Extract the (X, Y) coordinate from the center of the cell holding the provided text.  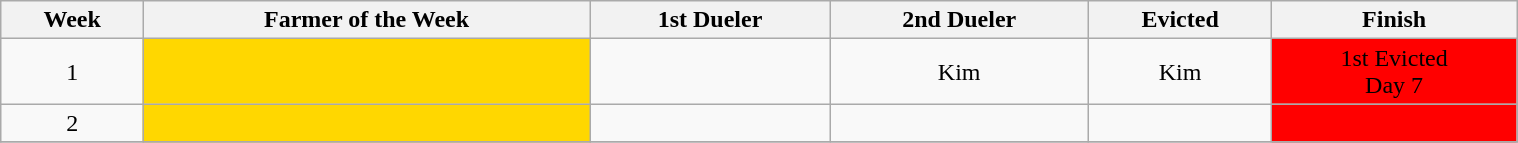
Evicted (1180, 20)
1 (72, 72)
Week (72, 20)
Finish (1394, 20)
2nd Dueler (960, 20)
Farmer of the Week (366, 20)
1st Dueler (710, 20)
1st EvictedDay 7 (1394, 72)
2 (72, 123)
